From the cell containing the given text, extract its center point as [x, y] coordinate. 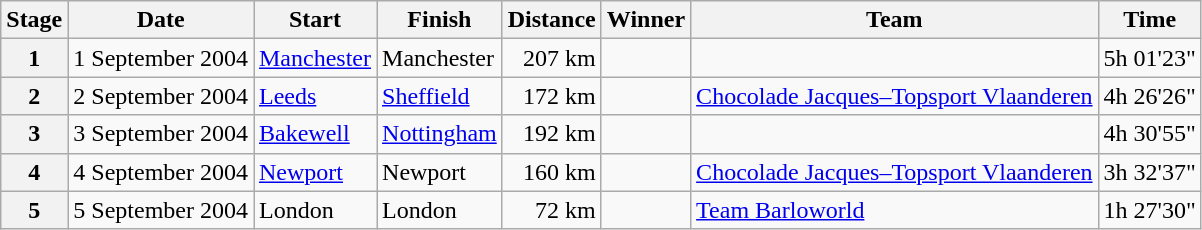
Distance [552, 20]
Sheffield [440, 96]
Nottingham [440, 134]
1h 27'30" [1150, 210]
1 September 2004 [161, 58]
Start [316, 20]
5h 01'23" [1150, 58]
3h 32'37" [1150, 172]
72 km [552, 210]
192 km [552, 134]
5 September 2004 [161, 210]
Bakewell [316, 134]
2 September 2004 [161, 96]
Time [1150, 20]
3 [34, 134]
Stage [34, 20]
Finish [440, 20]
4h 30'55" [1150, 134]
Team [894, 20]
4 [34, 172]
Date [161, 20]
Winner [646, 20]
172 km [552, 96]
Leeds [316, 96]
Team Barloworld [894, 210]
2 [34, 96]
4h 26'26" [1150, 96]
207 km [552, 58]
1 [34, 58]
5 [34, 210]
160 km [552, 172]
3 September 2004 [161, 134]
4 September 2004 [161, 172]
